Output the (X, Y) coordinate of the center of the cell containing the given text.  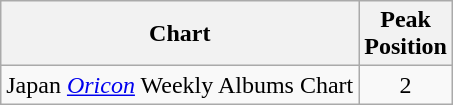
Peak Position (406, 34)
2 (406, 85)
Japan Oricon Weekly Albums Chart (180, 85)
Chart (180, 34)
